Pinpoint the cell where the given text exists, returning its [x, y] midpoint coordinate. 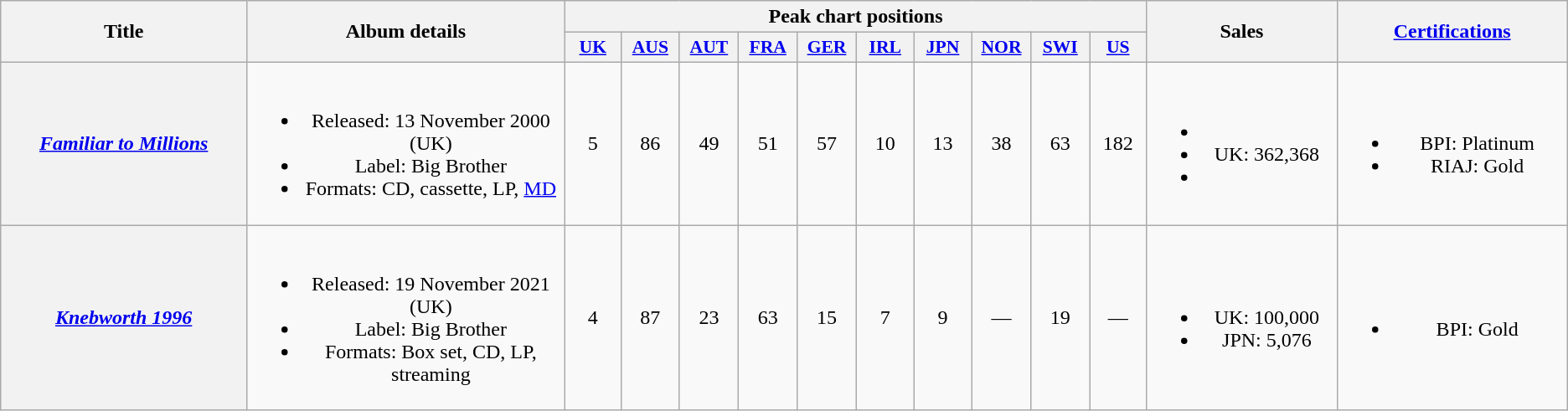
BPI: Gold [1452, 316]
NOR [1002, 48]
15 [828, 316]
9 [943, 316]
Released: 13 November 2000 (UK)Label: Big BrotherFormats: CD, cassette, LP, MD [406, 143]
UK: 100,000JPN: 5,076 [1241, 316]
Title [124, 32]
AUS [650, 48]
UK: 362,368 [1241, 143]
51 [768, 143]
49 [709, 143]
IRL [885, 48]
Sales [1241, 32]
US [1118, 48]
AUT [709, 48]
Released: 19 November 2021 (UK)Label: Big BrotherFormats: Box set, CD, LP, streaming [406, 316]
86 [650, 143]
Familiar to Millions [124, 143]
Knebworth 1996 [124, 316]
4 [593, 316]
10 [885, 143]
JPN [943, 48]
Certifications [1452, 32]
Album details [406, 32]
87 [650, 316]
BPI: PlatinumRIAJ: Gold [1452, 143]
5 [593, 143]
57 [828, 143]
FRA [768, 48]
Peak chart positions [856, 17]
SWI [1060, 48]
7 [885, 316]
UK [593, 48]
182 [1118, 143]
38 [1002, 143]
19 [1060, 316]
13 [943, 143]
23 [709, 316]
GER [828, 48]
